Extract the [x, y] coordinate from the center of the cell holding the provided text.  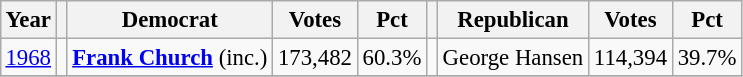
Democrat [170, 20]
Frank Church (inc.) [170, 57]
George Hansen [512, 57]
114,394 [631, 57]
1968 [28, 57]
60.3% [392, 57]
173,482 [316, 57]
Year [28, 20]
Republican [512, 20]
39.7% [706, 57]
